Extract the [x, y] coordinate from the center of the cell holding the provided text.  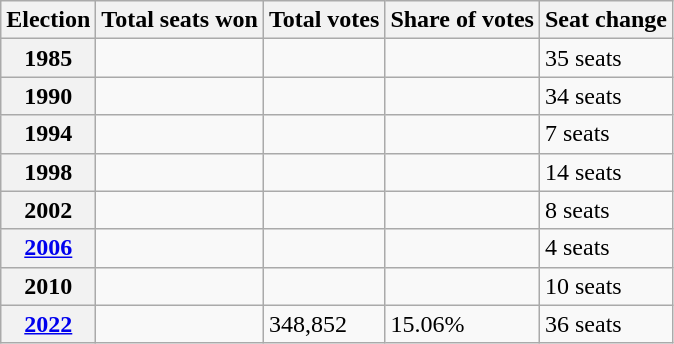
35 seats [606, 58]
Election [48, 20]
10 seats [606, 286]
2006 [48, 248]
1990 [48, 96]
15.06% [462, 324]
1998 [48, 172]
7 seats [606, 134]
36 seats [606, 324]
Total votes [324, 20]
14 seats [606, 172]
2022 [48, 324]
348,852 [324, 324]
2010 [48, 286]
Total seats won [180, 20]
1994 [48, 134]
34 seats [606, 96]
2002 [48, 210]
4 seats [606, 248]
Share of votes [462, 20]
Seat change [606, 20]
8 seats [606, 210]
1985 [48, 58]
